Extract the (X, Y) coordinate from the center of the cell holding the provided text.  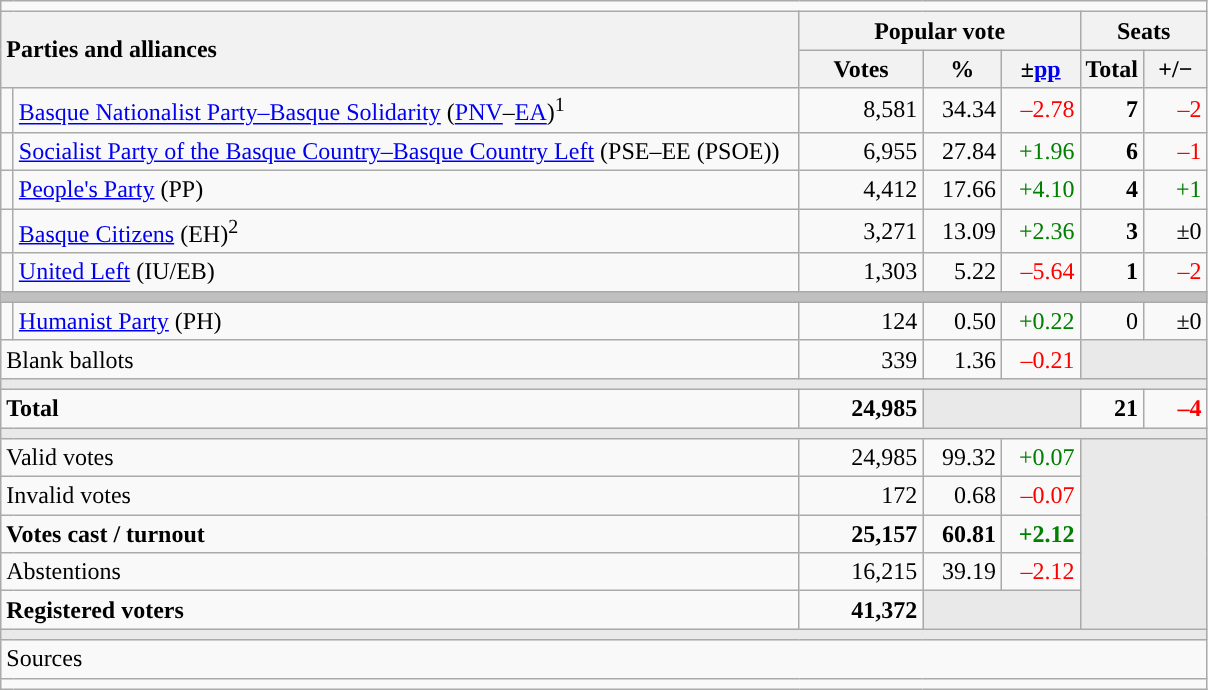
3 (1112, 232)
Valid votes (400, 458)
1.36 (962, 359)
0.50 (962, 321)
+2.36 (1040, 232)
60.81 (962, 534)
Basque Nationalist Party–Basque Solidarity (PNV–EA)1 (406, 110)
+2.12 (1040, 534)
Registered voters (400, 610)
339 (861, 359)
7 (1112, 110)
1 (1112, 272)
+4.10 (1040, 190)
17.66 (962, 190)
41,372 (861, 610)
5.22 (962, 272)
21 (1112, 408)
–2.78 (1040, 110)
Socialist Party of the Basque Country–Basque Country Left (PSE–EE (PSOE)) (406, 151)
Abstentions (400, 572)
–0.21 (1040, 359)
8,581 (861, 110)
+/− (1176, 69)
13.09 (962, 232)
Votes (861, 69)
+0.07 (1040, 458)
99.32 (962, 458)
34.34 (962, 110)
People's Party (PP) (406, 190)
4,412 (861, 190)
+1 (1176, 190)
Sources (604, 659)
Humanist Party (PH) (406, 321)
–4 (1176, 408)
+1.96 (1040, 151)
Basque Citizens (EH)2 (406, 232)
0 (1112, 321)
6,955 (861, 151)
Popular vote (940, 31)
Votes cast / turnout (400, 534)
3,271 (861, 232)
124 (861, 321)
+0.22 (1040, 321)
–2.12 (1040, 572)
±pp (1040, 69)
–0.07 (1040, 496)
1,303 (861, 272)
39.19 (962, 572)
Seats (1144, 31)
0.68 (962, 496)
16,215 (861, 572)
–1 (1176, 151)
–5.64 (1040, 272)
172 (861, 496)
4 (1112, 190)
Blank ballots (400, 359)
25,157 (861, 534)
Parties and alliances (400, 50)
United Left (IU/EB) (406, 272)
27.84 (962, 151)
Invalid votes (400, 496)
% (962, 69)
6 (1112, 151)
